Capture the cell that displays the provided text and extract its (X, Y) central coordinate. 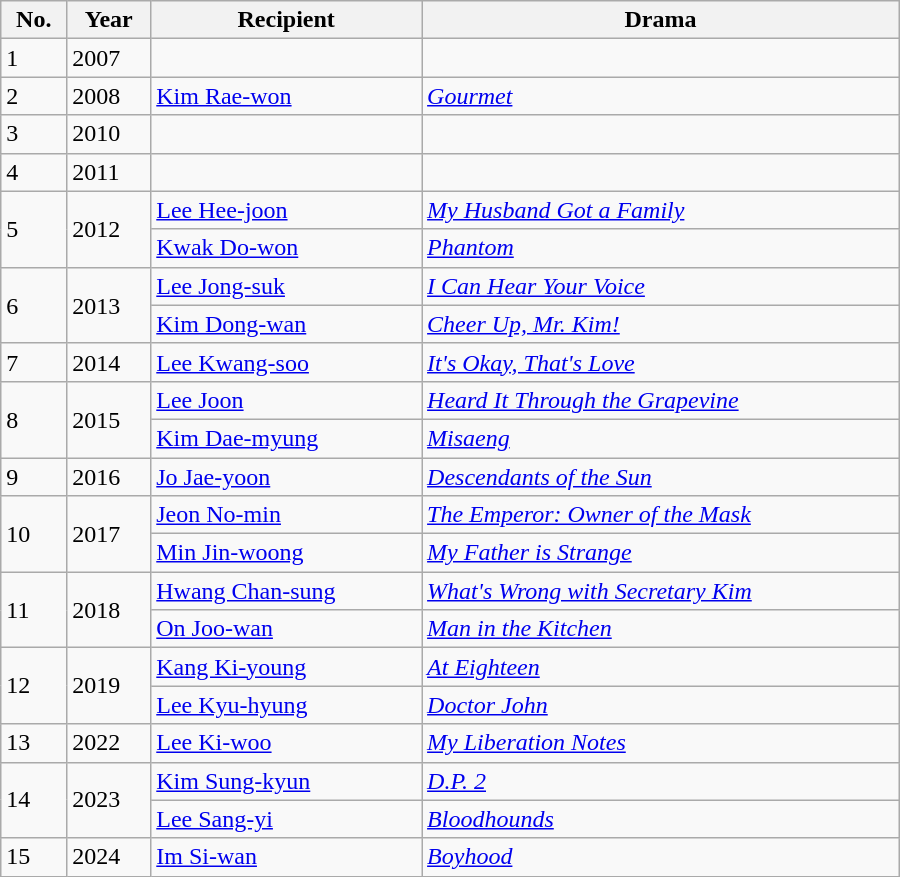
Kim Rae-won (286, 96)
2019 (109, 686)
4 (34, 172)
Bloodhounds (661, 819)
Hwang Chan-sung (286, 591)
2018 (109, 610)
Phantom (661, 248)
Lee Sang-yi (286, 819)
Kim Sung-kyun (286, 781)
Boyhood (661, 857)
12 (34, 686)
10 (34, 534)
7 (34, 362)
Doctor John (661, 705)
11 (34, 610)
2 (34, 96)
Cheer Up, Mr. Kim! (661, 324)
3 (34, 134)
D.P. 2 (661, 781)
Jo Jae-yoon (286, 477)
Heard It Through the Grapevine (661, 400)
Year (109, 20)
Min Jin-woong (286, 553)
6 (34, 305)
I Can Hear Your Voice (661, 286)
Lee Joon (286, 400)
2023 (109, 800)
Lee Kwang-soo (286, 362)
2022 (109, 743)
2024 (109, 857)
My Father is Strange (661, 553)
8 (34, 419)
On Joo-wan (286, 629)
2008 (109, 96)
2017 (109, 534)
2010 (109, 134)
2014 (109, 362)
2007 (109, 58)
The Emperor: Owner of the Mask (661, 515)
13 (34, 743)
Drama (661, 20)
9 (34, 477)
2016 (109, 477)
15 (34, 857)
2012 (109, 229)
My Liberation Notes (661, 743)
It's Okay, That's Love (661, 362)
Lee Hee-joon (286, 210)
14 (34, 800)
Kim Dong-wan (286, 324)
Recipient (286, 20)
Gourmet (661, 96)
Im Si-wan (286, 857)
1 (34, 58)
2011 (109, 172)
2013 (109, 305)
Kang Ki-young (286, 667)
Kwak Do-won (286, 248)
Kim Dae-myung (286, 438)
At Eighteen (661, 667)
Lee Ki-woo (286, 743)
Jeon No-min (286, 515)
5 (34, 229)
No. (34, 20)
Lee Kyu-hyung (286, 705)
Misaeng (661, 438)
Man in the Kitchen (661, 629)
2015 (109, 419)
Lee Jong-suk (286, 286)
What's Wrong with Secretary Kim (661, 591)
My Husband Got a Family (661, 210)
Descendants of the Sun (661, 477)
